Scan for the cell matching the given text and deliver its (X, Y) coordinate at center. 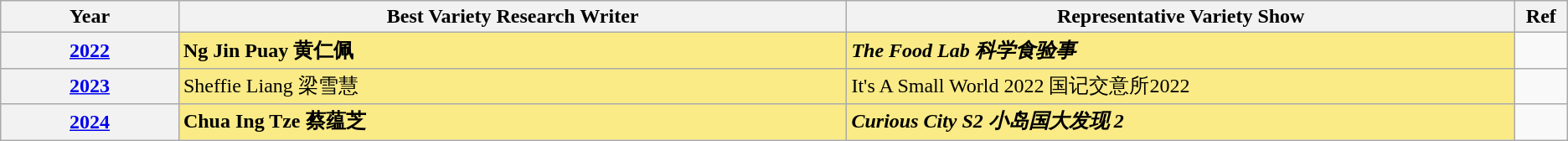
Chua Ing Tze 蔡蕴芝 (513, 123)
Sheffie Liang 梁雪慧 (513, 86)
2023 (90, 86)
Year (90, 17)
The Food Lab 科学食验事 (1181, 50)
Ref (1541, 17)
2024 (90, 123)
It's A Small World 2022 国记交意所2022 (1181, 86)
Representative Variety Show (1181, 17)
Ng Jin Puay 黄仁佩 (513, 50)
Curious City S2 小岛国大发现 2 (1181, 123)
2022 (90, 50)
Best Variety Research Writer (513, 17)
